Determine the (x, y) coordinate at the center of the cell enclosing the given text.  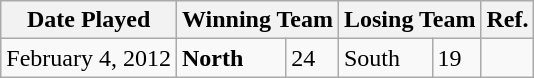
South (385, 58)
19 (456, 58)
Date Played (89, 20)
24 (312, 58)
Losing Team (409, 20)
February 4, 2012 (89, 58)
Ref. (508, 20)
North (230, 58)
Winning Team (257, 20)
